Identify which cell holds the provided text, then report its (X, Y) central coordinate. 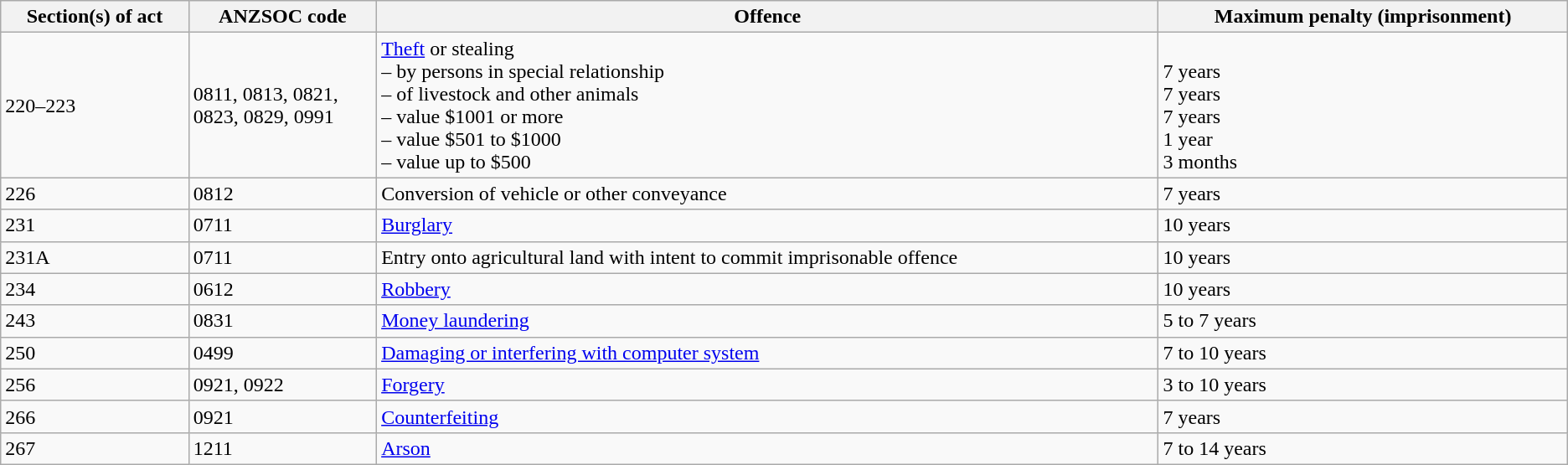
7 years 7 years 7 years 1 year 3 months (1363, 106)
0612 (282, 289)
231A (95, 257)
Burglary (767, 225)
Damaging or interfering with computer system (767, 353)
266 (95, 416)
Counterfeiting (767, 416)
231 (95, 225)
243 (95, 321)
0812 (282, 194)
7 to 10 years (1363, 353)
0499 (282, 353)
256 (95, 385)
1211 (282, 448)
7 to 14 years (1363, 448)
Arson (767, 448)
Entry onto agricultural land with intent to commit imprisonable offence (767, 257)
267 (95, 448)
0811, 0813, 0821, 0823, 0829, 0991 (282, 106)
250 (95, 353)
3 to 10 years (1363, 385)
234 (95, 289)
0921 (282, 416)
Robbery (767, 289)
226 (95, 194)
Maximum penalty (imprisonment) (1363, 17)
Conversion of vehicle or other conveyance (767, 194)
5 to 7 years (1363, 321)
Offence (767, 17)
ANZSOC code (282, 17)
0831 (282, 321)
Money laundering (767, 321)
Forgery (767, 385)
220–223 (95, 106)
0921, 0922 (282, 385)
Section(s) of act (95, 17)
